Return the [x, y] coordinate for the center point of the cell that contains the specified text.  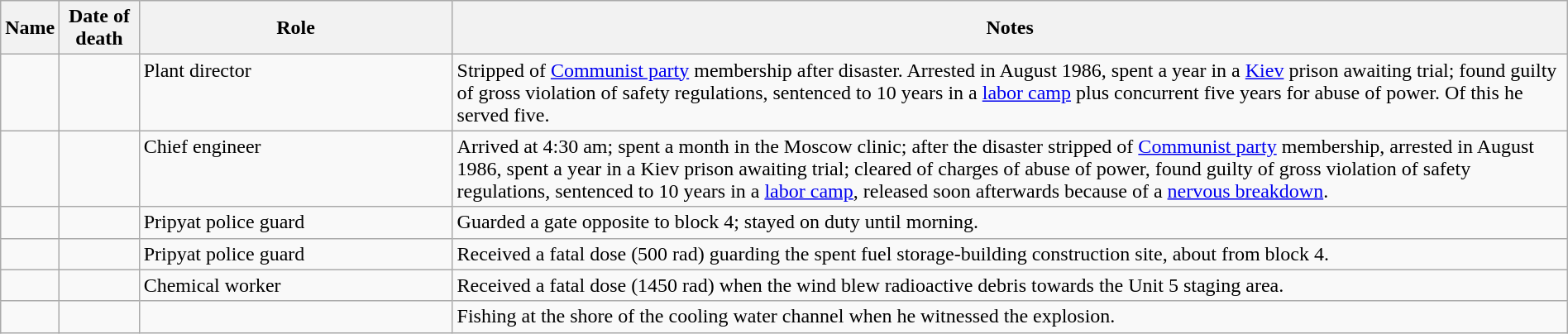
Role [296, 28]
Date of death [99, 28]
Received a fatal dose (1450 rad) when the wind blew radioactive debris towards the Unit 5 staging area. [1010, 285]
Guarded a gate opposite to block 4; stayed on duty until morning. [1010, 222]
Plant director [296, 93]
Name [30, 28]
Chief engineer [296, 169]
Fishing at the shore of the cooling water channel when he witnessed the explosion. [1010, 317]
Received a fatal dose (500 rad) guarding the spent fuel storage-building construction site, about from block 4. [1010, 254]
Chemical worker [296, 285]
Notes [1010, 28]
